Scan for the cell matching the given text and deliver its (X, Y) coordinate at center. 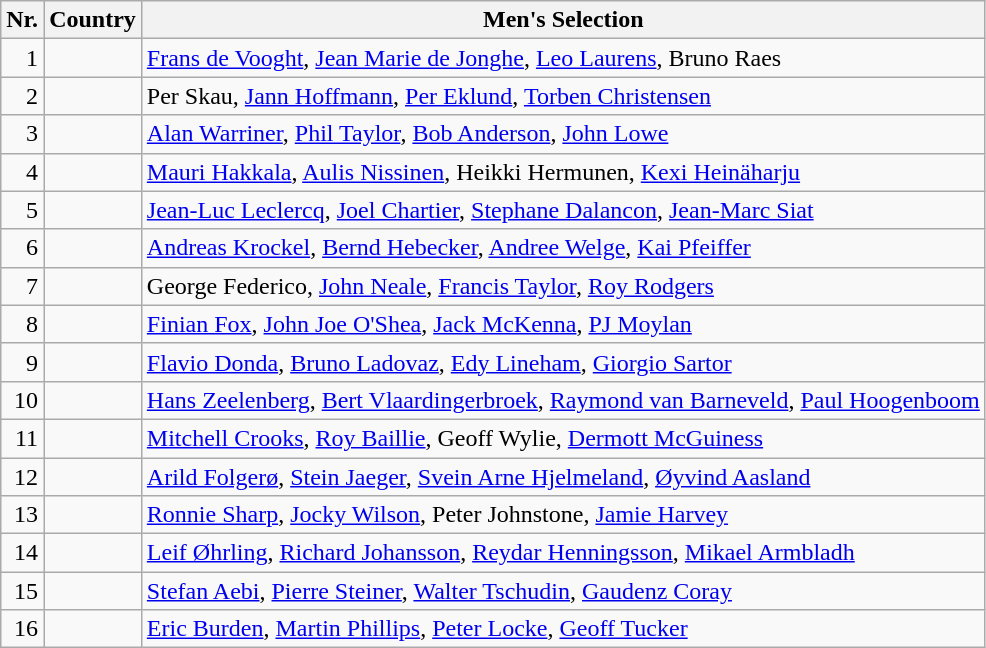
Stefan Aebi, Pierre Steiner, Walter Tschudin, Gaudenz Coray (563, 591)
8 (22, 324)
Jean-Luc Leclercq, Joel Chartier, Stephane Dalancon, Jean-Marc Siat (563, 210)
Nr. (22, 20)
16 (22, 629)
9 (22, 362)
Mitchell Crooks, Roy Baillie, Geoff Wylie, Dermott McGuiness (563, 438)
7 (22, 286)
14 (22, 553)
Eric Burden, Martin Phillips, Peter Locke, Geoff Tucker (563, 629)
Arild Folgerø, Stein Jaeger, Svein Arne Hjelmeland, Øyvind Aasland (563, 477)
1 (22, 58)
George Federico, John Neale, Francis Taylor, Roy Rodgers (563, 286)
5 (22, 210)
Hans Zeelenberg, Bert Vlaardingerbroek, Raymond van Barneveld, Paul Hoogenboom (563, 400)
13 (22, 515)
Finian Fox, John Joe O'Shea, Jack McKenna, PJ Moylan (563, 324)
6 (22, 248)
2 (22, 96)
Men's Selection (563, 20)
Alan Warriner, Phil Taylor, Bob Anderson, John Lowe (563, 134)
15 (22, 591)
Ronnie Sharp, Jocky Wilson, Peter Johnstone, Jamie Harvey (563, 515)
Andreas Krockel, Bernd Hebecker, Andree Welge, Kai Pfeiffer (563, 248)
Flavio Donda, Bruno Ladovaz, Edy Lineham, Giorgio Sartor (563, 362)
4 (22, 172)
10 (22, 400)
Leif Øhrling, Richard Johansson, Reydar Henningsson, Mikael Armbladh (563, 553)
11 (22, 438)
Frans de Vooght, Jean Marie de Jonghe, Leo Laurens, Bruno Raes (563, 58)
Mauri Hakkala, Aulis Nissinen, Heikki Hermunen, Kexi Heinäharju (563, 172)
3 (22, 134)
12 (22, 477)
Country (93, 20)
Per Skau, Jann Hoffmann, Per Eklund, Torben Christensen (563, 96)
